Search for the cell housing the specified text and yield its (x, y) center coordinate. 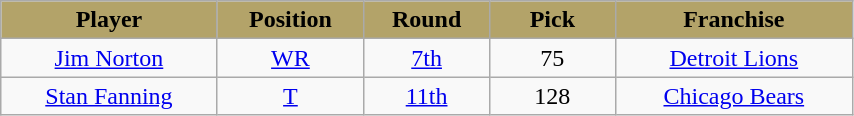
75 (552, 58)
Player (109, 20)
Position (290, 20)
Jim Norton (109, 58)
WR (290, 58)
Franchise (734, 20)
Chicago Bears (734, 96)
Round (427, 20)
Pick (552, 20)
7th (427, 58)
T (290, 96)
Stan Fanning (109, 96)
Detroit Lions (734, 58)
11th (427, 96)
128 (552, 96)
